Extract the [X, Y] coordinate from the center of the cell holding the provided text.  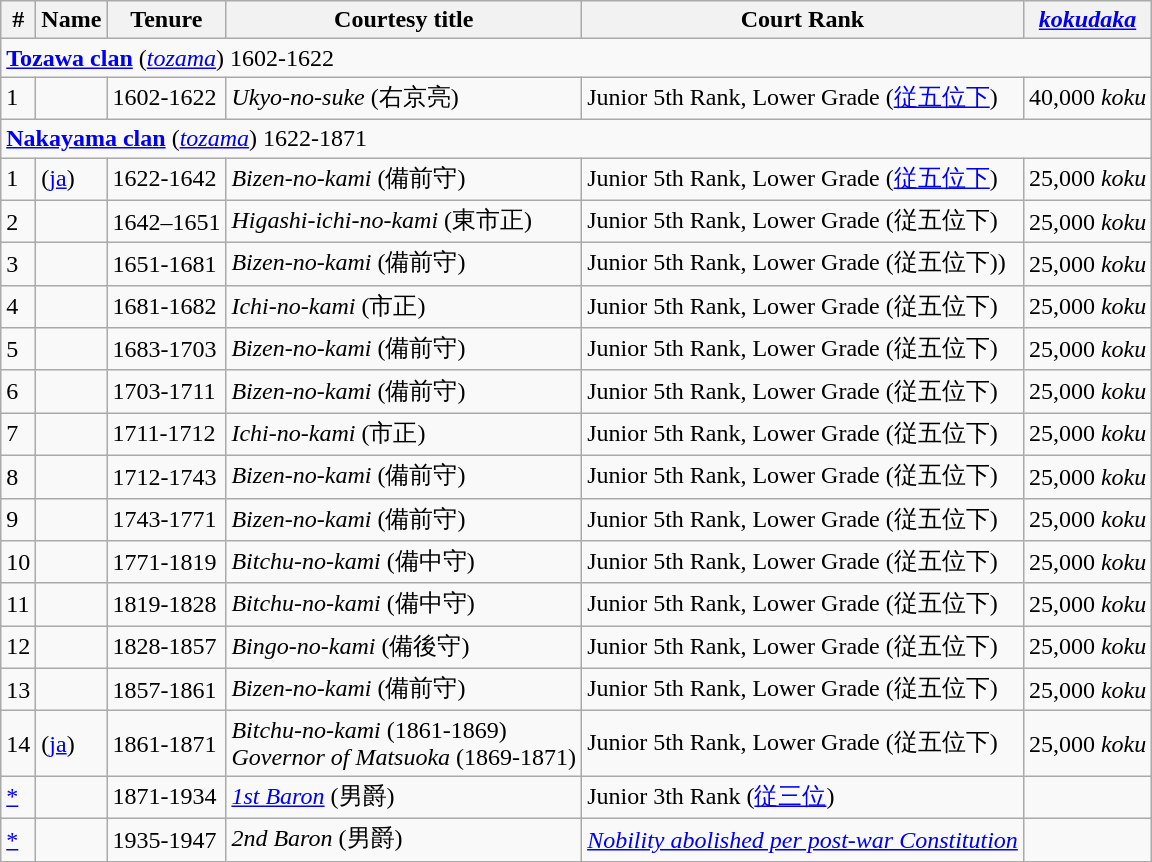
1681-1682 [166, 306]
Court Rank [803, 20]
1683-1703 [166, 350]
14 [18, 744]
4 [18, 306]
9 [18, 520]
1602-1622 [166, 98]
# [18, 20]
1857-1861 [166, 690]
Bingo-no-kami (備後守) [404, 648]
5 [18, 350]
1711-1712 [166, 434]
Junior 3th Rank (従三位) [803, 798]
1743-1771 [166, 520]
7 [18, 434]
1819-1828 [166, 604]
1st Baron (男爵) [404, 798]
Name [72, 20]
1935-1947 [166, 840]
Nakayama clan (tozama) 1622-1871 [576, 138]
Tozawa clan (tozama) 1602-1622 [576, 58]
3 [18, 264]
1871-1934 [166, 798]
Junior 5th Rank, Lower Grade (従五位下)) [803, 264]
13 [18, 690]
1703-1711 [166, 392]
2nd Baron (男爵) [404, 840]
8 [18, 476]
1861-1871 [166, 744]
1828-1857 [166, 648]
Nobility abolished per post-war Constitution [803, 840]
11 [18, 604]
1651-1681 [166, 264]
Higashi-ichi-no-kami (東市正) [404, 222]
6 [18, 392]
Ukyo-no-suke (右京亮) [404, 98]
kokudaka [1087, 20]
Courtesy title [404, 20]
12 [18, 648]
40,000 koku [1087, 98]
2 [18, 222]
1642–1651 [166, 222]
Bitchu-no-kami (1861-1869)Governor of Matsuoka (1869-1871) [404, 744]
1622-1642 [166, 180]
1771-1819 [166, 562]
Tenure [166, 20]
1712-1743 [166, 476]
10 [18, 562]
